Pinpoint the cell where the given text exists, returning its [x, y] midpoint coordinate. 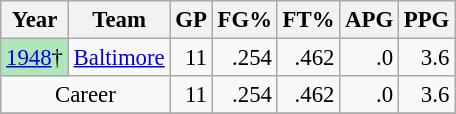
GP [191, 20]
Year [35, 20]
FG% [244, 20]
FT% [308, 20]
Team [119, 20]
Baltimore [119, 58]
Career [86, 95]
APG [370, 20]
PPG [426, 20]
1948† [35, 58]
